Determine the [x, y] coordinate at the center of the cell enclosing the given text.  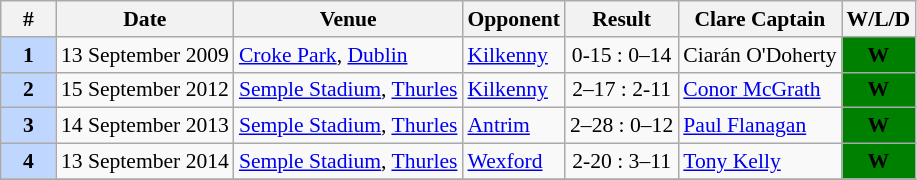
Clare Captain [760, 19]
0-15 : 0–14 [622, 55]
13 September 2009 [145, 55]
Conor McGrath [760, 90]
# [28, 19]
Antrim [514, 126]
2 [28, 90]
Opponent [514, 19]
2-20 : 3–11 [622, 162]
Tony Kelly [760, 162]
Result [622, 19]
3 [28, 126]
14 September 2013 [145, 126]
Ciarán O'Doherty [760, 55]
Wexford [514, 162]
Paul Flanagan [760, 126]
2–17 : 2-11 [622, 90]
15 September 2012 [145, 90]
2–28 : 0–12 [622, 126]
W/L/D [879, 19]
13 September 2014 [145, 162]
4 [28, 162]
Date [145, 19]
Croke Park, Dublin [348, 55]
Venue [348, 19]
1 [28, 55]
